Locate the cell with the specified text and output its [x, y] center coordinate. 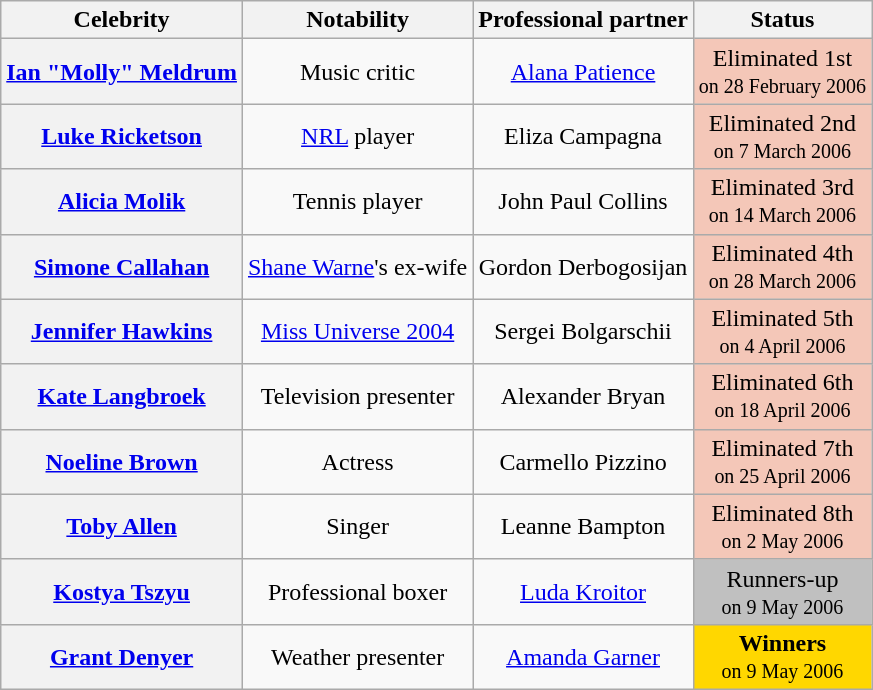
Eliminated 7thon 25 April 2006 [782, 462]
Eliminated 8thon 2 May 2006 [782, 526]
Eliminated 6thon 18 April 2006 [782, 396]
Tennis player [357, 202]
Luke Ricketson [122, 136]
Sergei Bolgarschii [584, 332]
Kate Langbroek [122, 396]
Noeline Brown [122, 462]
Eliminated 2ndon 7 March 2006 [782, 136]
Status [782, 20]
Professional partner [584, 20]
John Paul Collins [584, 202]
Carmello Pizzino [584, 462]
Jennifer Hawkins [122, 332]
Luda Kroitor [584, 592]
Gordon Derbogosijan [584, 266]
Notability [357, 20]
Singer [357, 526]
Eliminated 3rdon 14 March 2006 [782, 202]
Simone Callahan [122, 266]
Shane Warne's ex-wife [357, 266]
Winnerson 9 May 2006 [782, 656]
Kostya Tszyu [122, 592]
Eliminated 4thon 28 March 2006 [782, 266]
Weather presenter [357, 656]
Professional boxer [357, 592]
Celebrity [122, 20]
Actress [357, 462]
Leanne Bampton [584, 526]
Alicia Molik [122, 202]
Amanda Garner [584, 656]
Ian "Molly" Meldrum [122, 72]
NRL player [357, 136]
Toby Allen [122, 526]
Miss Universe 2004 [357, 332]
Music critic [357, 72]
Eliza Campagna [584, 136]
Grant Denyer [122, 656]
Eliminated 5thon 4 April 2006 [782, 332]
Alana Patience [584, 72]
Runners-upon 9 May 2006 [782, 592]
Eliminated 1ston 28 February 2006 [782, 72]
Television presenter [357, 396]
Alexander Bryan [584, 396]
